Provide the (x, y) coordinate of the cell's center where the given text is located.  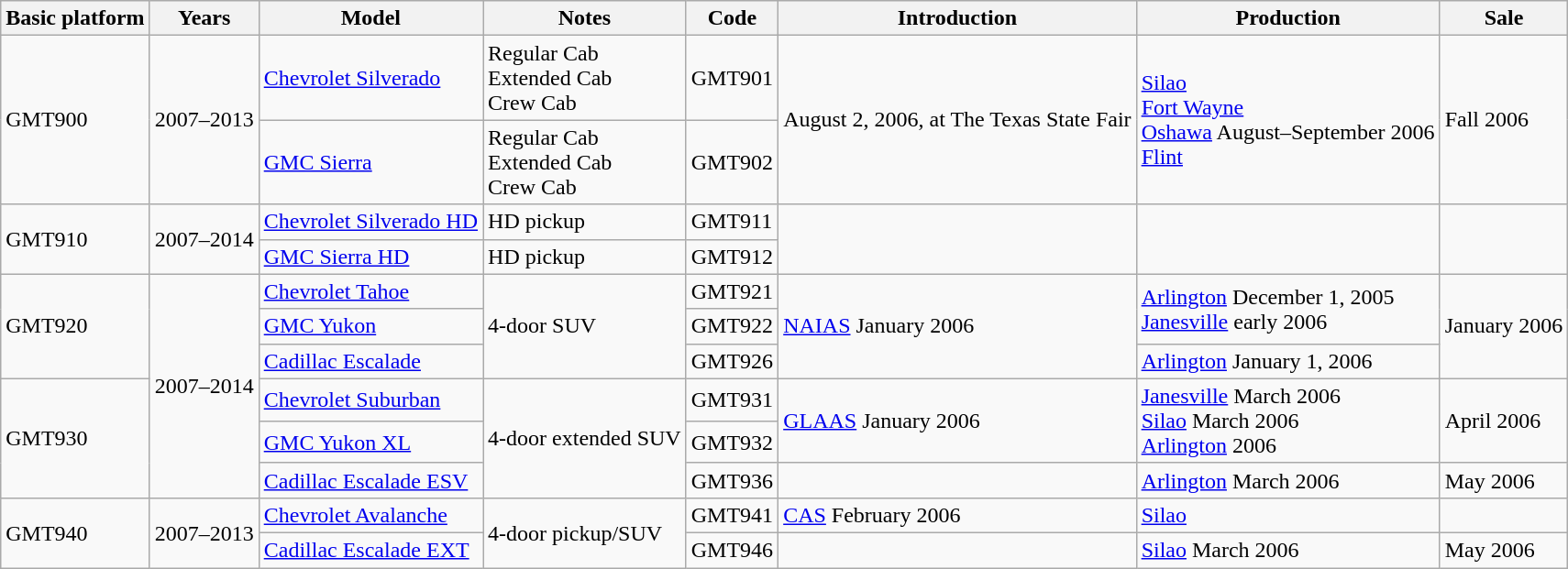
GMT912 (732, 257)
Chevrolet Tahoe (370, 291)
Notes (585, 18)
4-door SUV (585, 326)
Silao March 2006 (1287, 550)
Introduction (957, 18)
SilaoFort WayneOshawa August–September 2006Flint (1287, 120)
Janesville March 2006Silao March 2006Arlington 2006 (1287, 421)
4-door pickup/SUV (585, 532)
GMT920 (75, 326)
GMT902 (732, 162)
GMT900 (75, 120)
GMC Sierra (370, 162)
Production (1287, 18)
Years (204, 18)
4-door extended SUV (585, 438)
GMT931 (732, 399)
GMT901 (732, 78)
GMT940 (75, 532)
Chevrolet Silverado HD (370, 222)
GMC Sierra HD (370, 257)
Silao (1287, 515)
Fall 2006 (1504, 120)
GMT946 (732, 550)
January 2006 (1504, 326)
GMT926 (732, 361)
GMT910 (75, 239)
GMT922 (732, 326)
Cadillac Escalade EXT (370, 550)
Chevrolet Silverado (370, 78)
Chevrolet Avalanche (370, 515)
GMT936 (732, 480)
GMT941 (732, 515)
Chevrolet Suburban (370, 399)
Arlington January 1, 2006 (1287, 361)
Arlington December 1, 2005Janesville early 2006 (1287, 309)
August 2, 2006, at The Texas State Fair (957, 120)
CAS February 2006 (957, 515)
GMC Yukon (370, 326)
GLAAS January 2006 (957, 421)
Cadillac Escalade (370, 361)
Cadillac Escalade ESV (370, 480)
Sale (1504, 18)
NAIAS January 2006 (957, 326)
GMT930 (75, 438)
GMT921 (732, 291)
Arlington March 2006 (1287, 480)
GMC Yukon XL (370, 442)
Model (370, 18)
GMT911 (732, 222)
April 2006 (1504, 421)
Code (732, 18)
Basic platform (75, 18)
GMT932 (732, 442)
